From the cell containing the given text, extract its center point as [X, Y] coordinate. 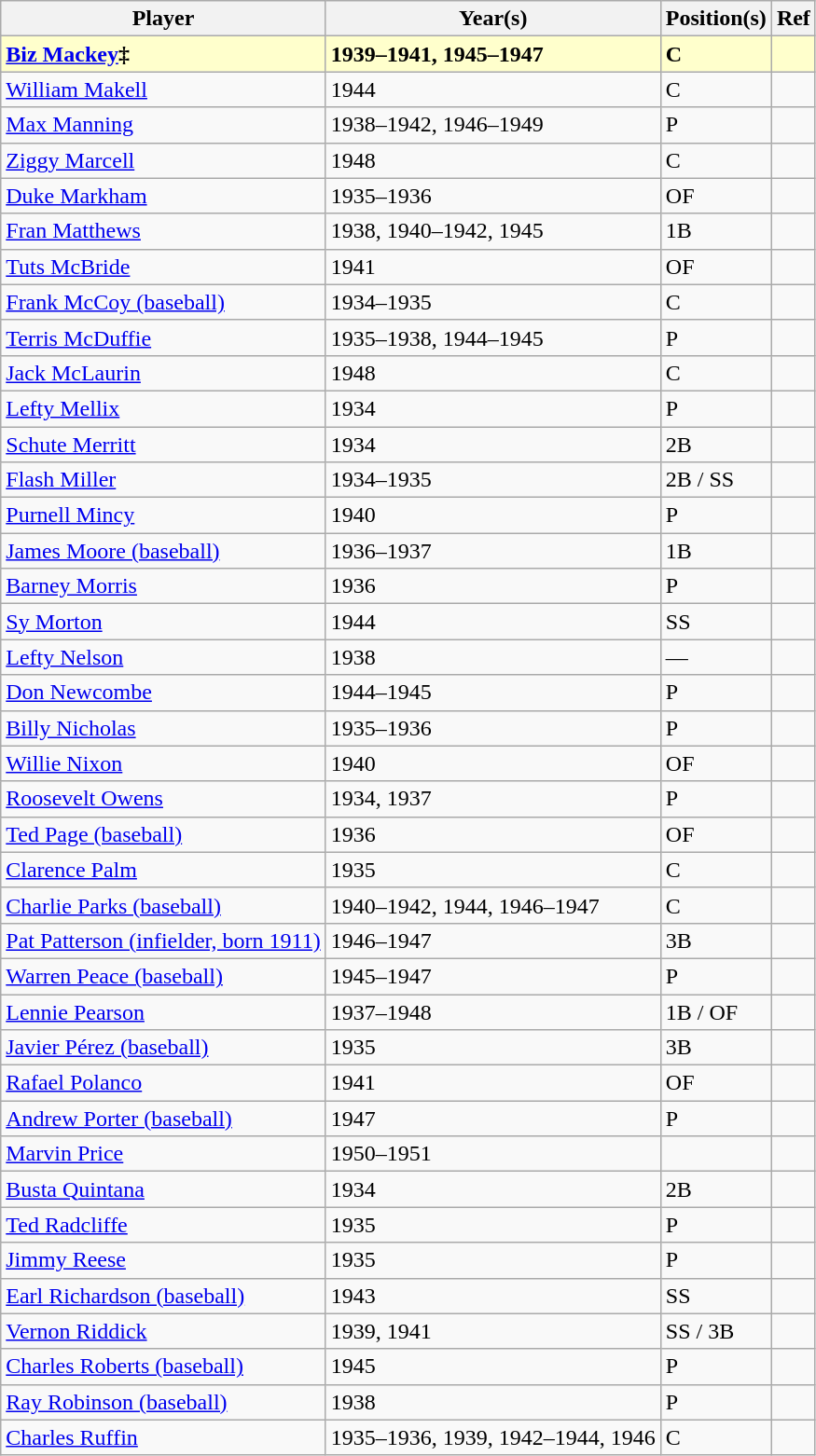
Charles Ruffin [163, 1437]
1935–1938, 1944–1945 [492, 337]
1946–1947 [492, 941]
Lefty Mellix [163, 408]
Don Newcombe [163, 693]
Marvin Price [163, 1154]
1945–1947 [492, 976]
1939, 1941 [492, 1331]
Ray Robinson (baseball) [163, 1402]
— [716, 657]
Lefty Nelson [163, 657]
Flash Miller [163, 480]
1947 [492, 1119]
Pat Patterson (infielder, born 1911) [163, 941]
1939–1941, 1945–1947 [492, 54]
Jack McLaurin [163, 373]
Ted Radcliffe [163, 1225]
Schute Merritt [163, 445]
Vernon Riddick [163, 1331]
Javier Pérez (baseball) [163, 1048]
Duke Markham [163, 196]
James Moore (baseball) [163, 551]
1944–1945 [492, 693]
Fran Matthews [163, 231]
1943 [492, 1296]
Purnell Mincy [163, 515]
Andrew Porter (baseball) [163, 1119]
1938, 1940–1942, 1945 [492, 231]
Roosevelt Owens [163, 799]
1936–1937 [492, 551]
Clarence Palm [163, 870]
Ted Page (baseball) [163, 834]
Biz Mackey‡ [163, 54]
Charles Roberts (baseball) [163, 1367]
Terris McDuffie [163, 337]
1938–1942, 1946–1949 [492, 125]
Max Manning [163, 125]
Charlie Parks (baseball) [163, 905]
Billy Nicholas [163, 728]
2B / SS [716, 480]
Rafael Polanco [163, 1083]
1945 [492, 1367]
Warren Peace (baseball) [163, 976]
Busta Quintana [163, 1189]
Ziggy Marcell [163, 160]
Position(s) [716, 19]
1937–1948 [492, 1011]
Barney Morris [163, 586]
1B / OF [716, 1011]
1935–1936, 1939, 1942–1944, 1946 [492, 1437]
SS / 3B [716, 1331]
Jimmy Reese [163, 1260]
Year(s) [492, 19]
Lennie Pearson [163, 1011]
1934, 1937 [492, 799]
Sy Morton [163, 622]
Willie Nixon [163, 763]
Player [163, 19]
1940–1942, 1944, 1946–1947 [492, 905]
Ref [793, 19]
Tuts McBride [163, 267]
Frank McCoy (baseball) [163, 302]
Earl Richardson (baseball) [163, 1296]
William Makell [163, 89]
1950–1951 [492, 1154]
